Return the [X, Y] coordinate for the center point of the cell that contains the specified text.  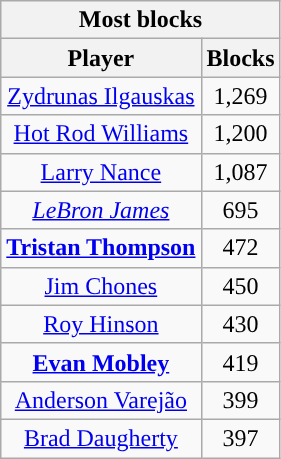
Evan Mobley [101, 362]
Anderson Varejão [101, 400]
Hot Rod Williams [101, 134]
Tristan Thompson [101, 248]
Player [101, 58]
472 [240, 248]
Blocks [240, 58]
Larry Nance [101, 172]
397 [240, 438]
Most blocks [140, 20]
Roy Hinson [101, 324]
450 [240, 286]
1,269 [240, 96]
Brad Daugherty [101, 438]
399 [240, 400]
1,087 [240, 172]
Zydrunas Ilgauskas [101, 96]
430 [240, 324]
LeBron James [101, 210]
695 [240, 210]
419 [240, 362]
1,200 [240, 134]
Jim Chones [101, 286]
